Provide the [x, y] coordinate of the cell's center where the given text is located.  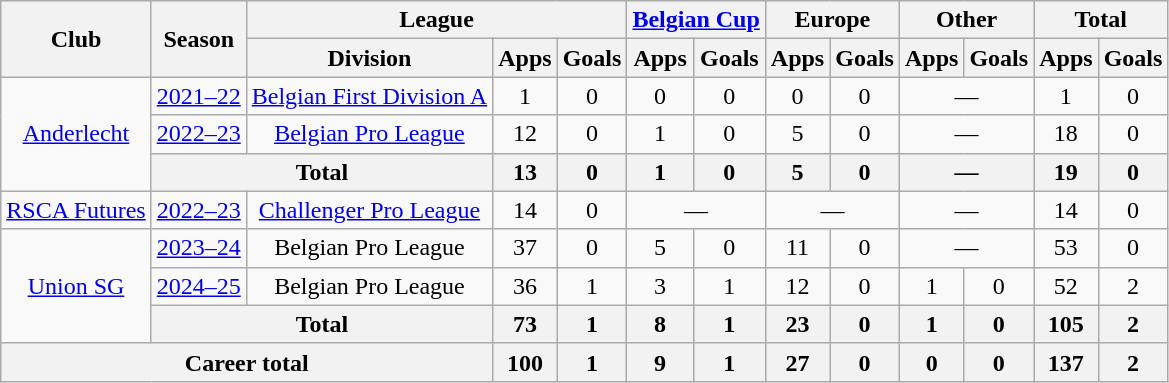
Belgian First Division A [369, 96]
27 [797, 362]
Division [369, 58]
19 [1066, 172]
Europe [832, 20]
53 [1066, 248]
9 [660, 362]
36 [525, 286]
Career total [247, 362]
2021–22 [198, 96]
Belgian Cup [696, 20]
Club [76, 39]
Season [198, 39]
105 [1066, 324]
RSCA Futures [76, 210]
73 [525, 324]
Challenger Pro League [369, 210]
3 [660, 286]
2024–25 [198, 286]
52 [1066, 286]
23 [797, 324]
18 [1066, 134]
8 [660, 324]
100 [525, 362]
League [436, 20]
137 [1066, 362]
Anderlecht [76, 134]
11 [797, 248]
2023–24 [198, 248]
Other [966, 20]
Union SG [76, 286]
37 [525, 248]
13 [525, 172]
